For the text-containing cell, return its midpoint in [x, y] coordinate format. 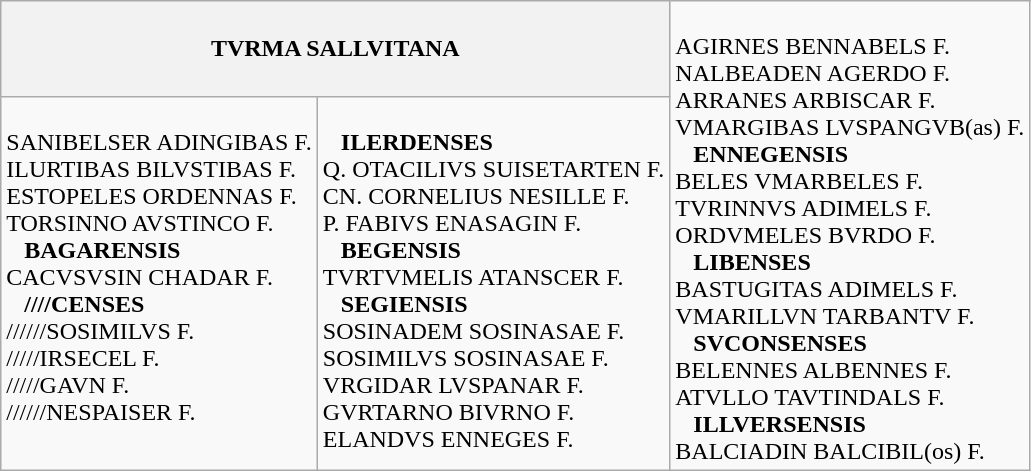
TVRMA SALLVITANA [336, 48]
